Extract the [x, y] coordinate from the center of the cell holding the provided text.  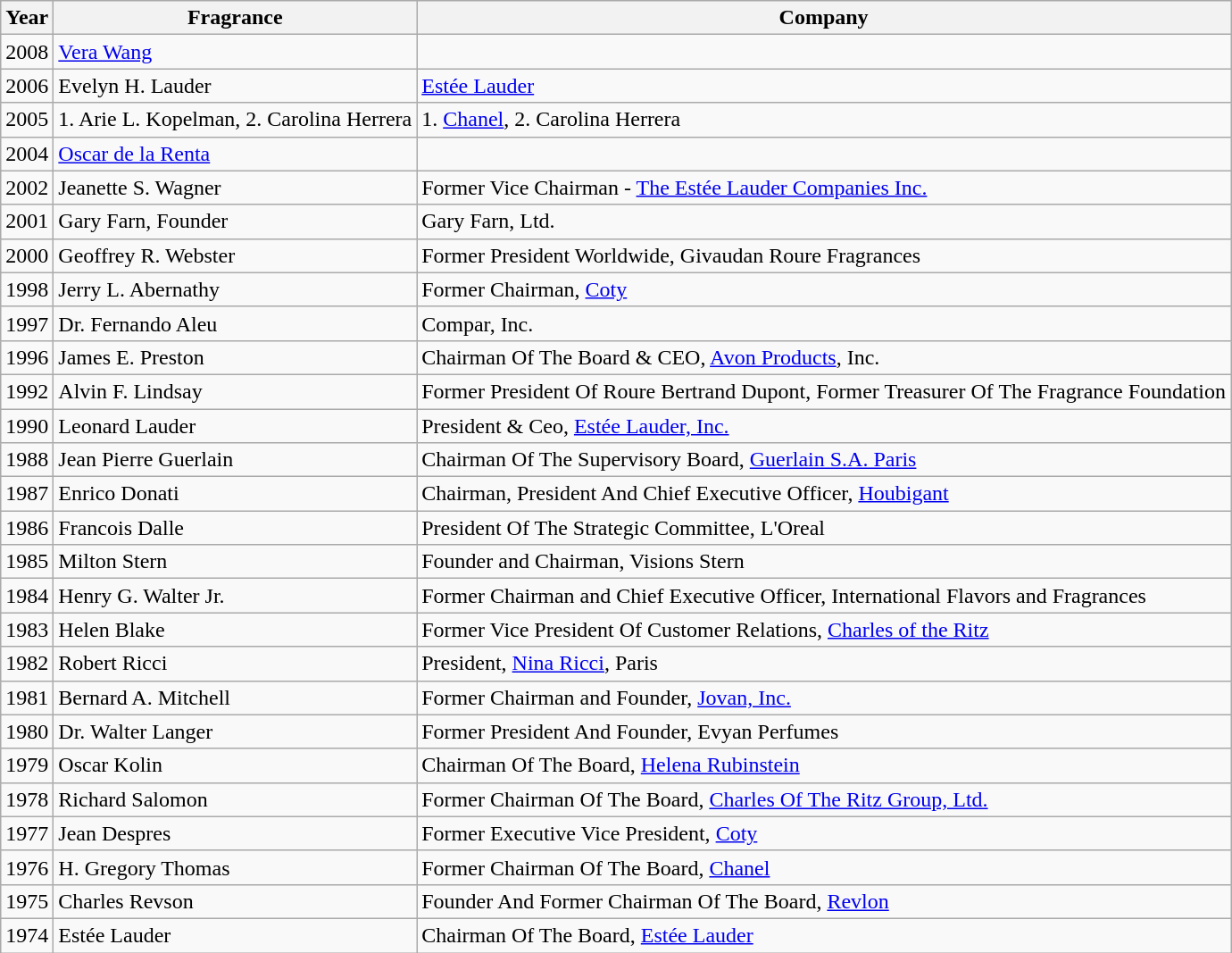
2000 [27, 255]
Dr. Walter Langer [236, 731]
1979 [27, 765]
Evelyn H. Lauder [236, 86]
1983 [27, 630]
Former President Worldwide, Givaudan Roure Fragrances [824, 255]
Jean Despres [236, 833]
Leonard Lauder [236, 426]
1974 [27, 935]
2004 [27, 154]
Robert Ricci [236, 664]
Jeanette S. Wagner [236, 188]
Enrico Donati [236, 494]
Founder and Chairman, Visions Stern [824, 562]
Charles Revson [236, 901]
Gary Farn, Ltd. [824, 222]
Vera Wang [236, 52]
Founder And Former Chairman Of The Board, Revlon [824, 901]
1978 [27, 799]
Oscar de la Renta [236, 154]
President & Ceo, Estée Lauder, Inc. [824, 426]
President Of The Strategic Committee, L'Oreal [824, 528]
1985 [27, 562]
1987 [27, 494]
1. Chanel, 2. Carolina Herrera [824, 120]
Bernard A. Mitchell [236, 698]
Francois Dalle [236, 528]
Chairman Of The Supervisory Board, Guerlain S.A. Paris [824, 460]
1992 [27, 391]
Former Chairman and Founder, Jovan, Inc. [824, 698]
Jean Pierre Guerlain [236, 460]
Helen Blake [236, 630]
1980 [27, 731]
Former Vice President Of Customer Relations, Charles of the Ritz [824, 630]
Compar, Inc. [824, 323]
1998 [27, 289]
1986 [27, 528]
Former Chairman Of The Board, Charles Of The Ritz Group, Ltd. [824, 799]
2001 [27, 222]
2005 [27, 120]
President, Nina Ricci, Paris [824, 664]
Henry G. Walter Jr. [236, 596]
Chairman Of The Board & CEO, Avon Products, Inc. [824, 357]
1976 [27, 867]
Former Chairman and Chief Executive Officer, International Flavors and Fragrances [824, 596]
Fragrance [236, 18]
Chairman Of The Board, Estée Lauder [824, 935]
2008 [27, 52]
1996 [27, 357]
Oscar Kolin [236, 765]
Former Chairman Of The Board, Chanel [824, 867]
H. Gregory Thomas [236, 867]
1988 [27, 460]
2006 [27, 86]
2002 [27, 188]
Richard Salomon [236, 799]
1982 [27, 664]
James E. Preston [236, 357]
1997 [27, 323]
Milton Stern [236, 562]
1977 [27, 833]
Dr. Fernando Aleu [236, 323]
1984 [27, 596]
Former Vice Chairman - The Estée Lauder Companies Inc. [824, 188]
Company [824, 18]
Alvin F. Lindsay [236, 391]
Chairman, President And Chief Executive Officer, Houbigant [824, 494]
Former President Of Roure Bertrand Dupont, Former Treasurer Of The Fragrance Foundation [824, 391]
1981 [27, 698]
Chairman Of The Board, Helena Rubinstein [824, 765]
Gary Farn, Founder [236, 222]
Former Executive Vice President, Coty [824, 833]
Year [27, 18]
Former Chairman, Coty [824, 289]
Jerry L. Abernathy [236, 289]
Former President And Founder, Evyan Perfumes [824, 731]
1990 [27, 426]
1. Arie L. Kopelman, 2. Carolina Herrera [236, 120]
1975 [27, 901]
Geoffrey R. Webster [236, 255]
